Detect which cell encompasses the target text, then output its (X, Y) center coordinate. 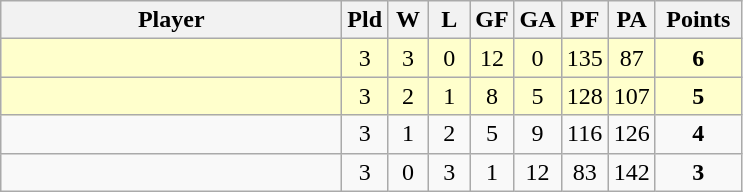
L (450, 20)
83 (584, 172)
4 (698, 134)
PA (632, 20)
9 (538, 134)
87 (632, 58)
GF (492, 20)
Pld (365, 20)
128 (584, 96)
PF (584, 20)
Points (698, 20)
8 (492, 96)
Player (172, 20)
135 (584, 58)
6 (698, 58)
116 (584, 134)
126 (632, 134)
GA (538, 20)
W (408, 20)
107 (632, 96)
142 (632, 172)
